Detect which cell encompasses the target text, then output its [X, Y] center coordinate. 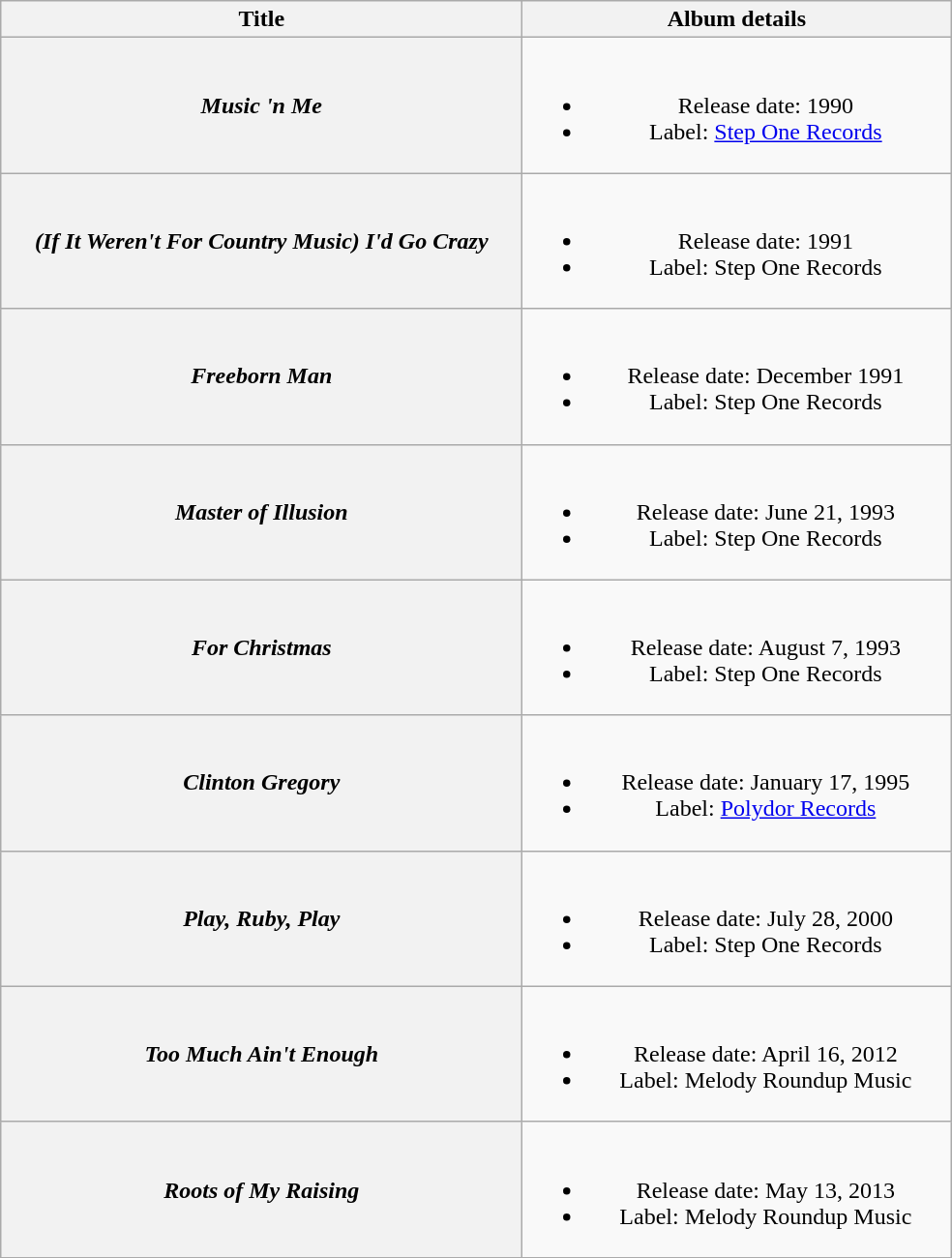
Release date: 1991Label: Step One Records [737, 241]
For Christmas [261, 647]
Play, Ruby, Play [261, 918]
Too Much Ain't Enough [261, 1054]
Release date: June 21, 1993Label: Step One Records [737, 512]
Freeborn Man [261, 376]
Master of Illusion [261, 512]
Music 'n Me [261, 105]
Album details [737, 19]
Clinton Gregory [261, 783]
Release date: April 16, 2012Label: Melody Roundup Music [737, 1054]
Release date: July 28, 2000Label: Step One Records [737, 918]
Release date: January 17, 1995Label: Polydor Records [737, 783]
Roots of My Raising [261, 1189]
Release date: May 13, 2013Label: Melody Roundup Music [737, 1189]
Title [261, 19]
(If It Weren't For Country Music) I'd Go Crazy [261, 241]
Release date: 1990Label: Step One Records [737, 105]
Release date: December 1991Label: Step One Records [737, 376]
Release date: August 7, 1993Label: Step One Records [737, 647]
